Detect which cell encompasses the target text, then output its (X, Y) center coordinate. 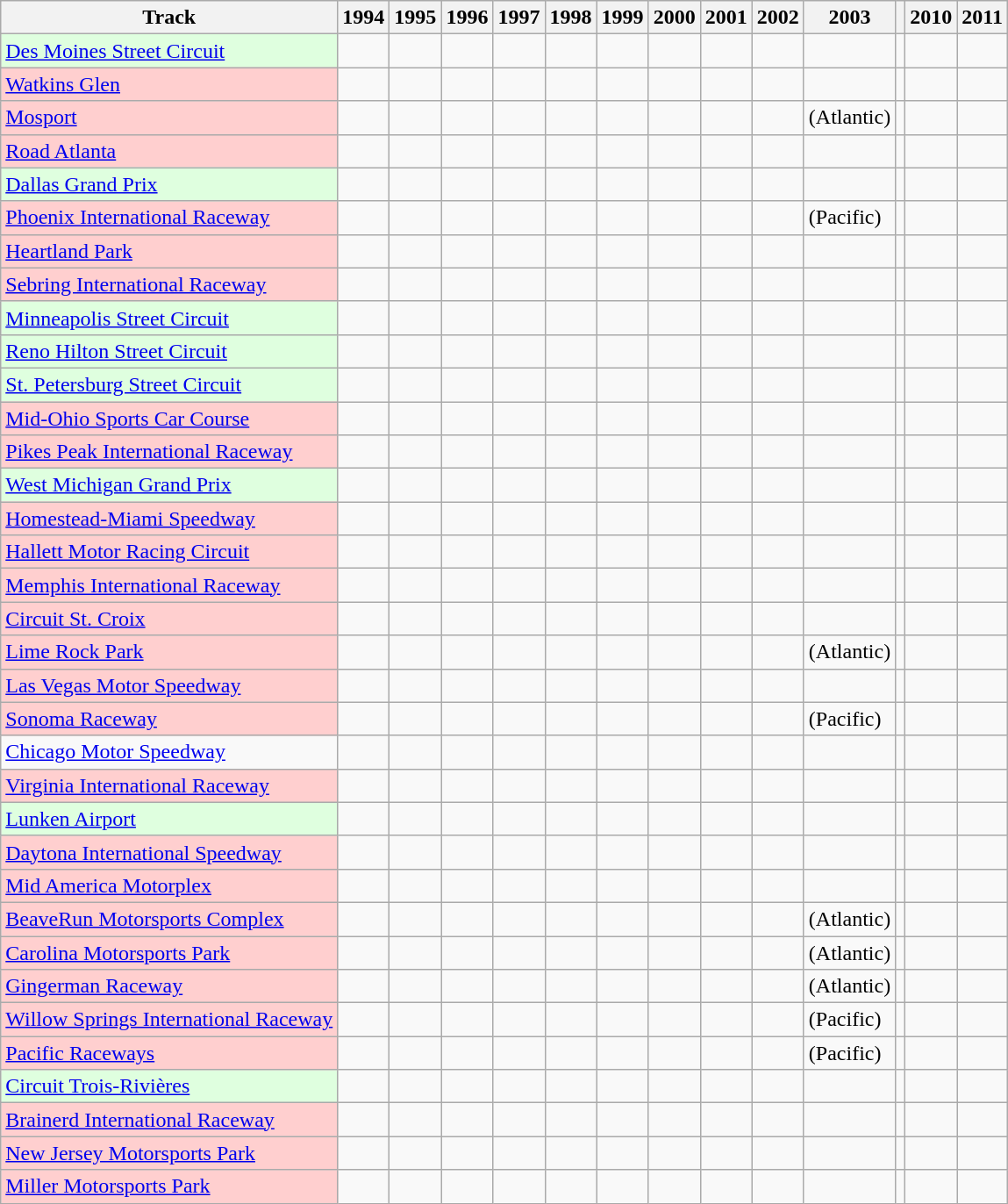
2010 (932, 18)
Reno Hilton Street Circuit (169, 351)
Miller Motorsports Park (169, 1186)
Circuit St. Croix (169, 619)
2011 (983, 18)
Minneapolis Street Circuit (169, 318)
BeaveRun Motorsports Complex (169, 919)
Watkins Glen (169, 84)
Las Vegas Motor Speedway (169, 685)
Mid America Motorplex (169, 885)
1998 (570, 18)
Carolina Motorsports Park (169, 952)
Road Atlanta (169, 151)
Gingerman Raceway (169, 986)
Phoenix International Raceway (169, 218)
Chicago Motor Speedway (169, 752)
Lunken Airport (169, 819)
1997 (519, 18)
1996 (467, 18)
2000 (674, 18)
1994 (363, 18)
Pikes Peak International Raceway (169, 452)
2001 (726, 18)
New Jersey Motorsports Park (169, 1153)
Track (169, 18)
Brainerd International Raceway (169, 1120)
Homestead-Miami Speedway (169, 519)
Sonoma Raceway (169, 719)
Mosport (169, 118)
Pacific Raceways (169, 1053)
1995 (416, 18)
Daytona International Speedway (169, 852)
Dallas Grand Prix (169, 184)
Circuit Trois-Rivières (169, 1086)
Heartland Park (169, 251)
St. Petersburg Street Circuit (169, 384)
Hallett Motor Racing Circuit (169, 552)
Virginia International Raceway (169, 785)
2003 (849, 18)
West Michigan Grand Prix (169, 485)
Sebring International Raceway (169, 284)
Memphis International Raceway (169, 585)
Mid-Ohio Sports Car Course (169, 419)
1999 (623, 18)
Willow Springs International Raceway (169, 1020)
2002 (777, 18)
Des Moines Street Circuit (169, 51)
Lime Rock Park (169, 652)
